Return the [x, y] coordinate for the center point of the cell that contains the specified text.  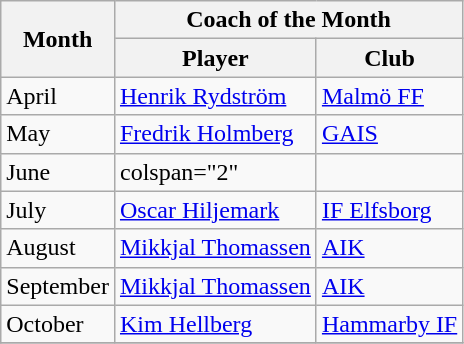
June [58, 172]
May [58, 134]
Club [389, 58]
April [58, 96]
colspan="2" [215, 172]
July [58, 210]
Month [58, 39]
October [58, 324]
Fredrik Holmberg [215, 134]
Coach of the Month [288, 20]
Hammarby IF [389, 324]
September [58, 286]
August [58, 248]
Kim Hellberg [215, 324]
Malmö FF [389, 96]
IF Elfsborg [389, 210]
Player [215, 58]
Henrik Rydström [215, 96]
GAIS [389, 134]
Oscar Hiljemark [215, 210]
